Detect which cell encompasses the target text, then output its (x, y) center coordinate. 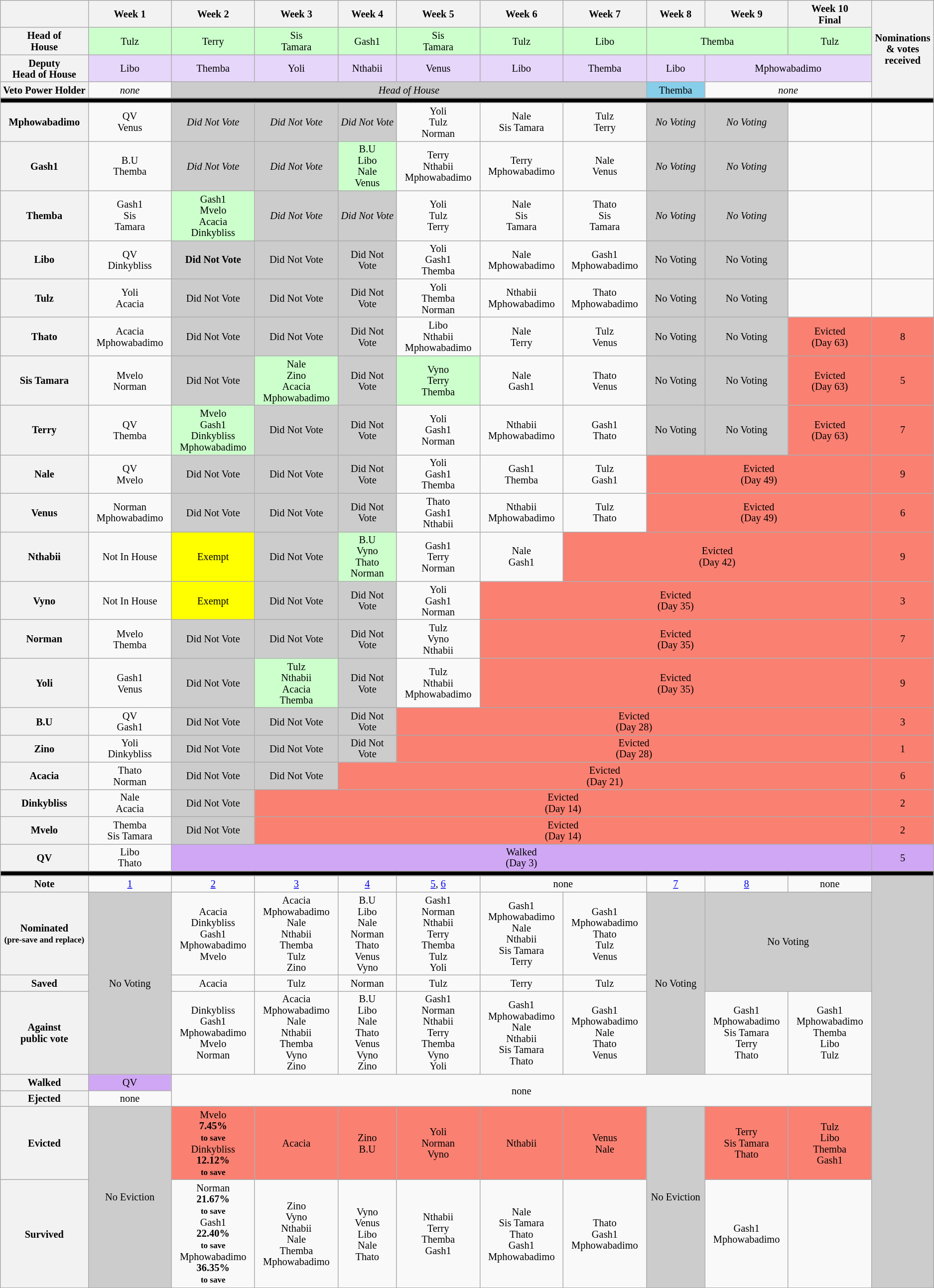
ThatoNorman (130, 776)
B.UThemba (130, 166)
MveloGash1DinkyblissMphowabadimo (213, 430)
NthabiiTerryThembaGash1 (438, 1234)
Nale (44, 474)
AcaciaMphowabadimoNaleNthabiiThembaTulzZino (296, 933)
Week 3 (296, 14)
TerrySis TamaraThato (746, 1143)
QVGash1 (130, 721)
Thato (44, 337)
Norman21.67%to saveGash122.40%to saveMphowabadimo36.35%to save (213, 1234)
Week 1 (130, 14)
ThatoVenus (605, 380)
Survived (44, 1234)
Saved (44, 983)
VynoTerryThemba (438, 380)
Week 4 (367, 14)
Walked(Day 3) (521, 857)
B.ULiboNaleVenus (367, 166)
NaleSis TamaraThatoGash1Mphowabadimo (521, 1234)
TerryMphowabadimo (521, 166)
QVDinkybliss (130, 260)
Againstpublic vote (44, 1033)
AcaciaDinkyblissGash1MphowabadimoMvelo (213, 933)
Week 5 (438, 14)
LiboNthabiiMphowabadimo (438, 337)
NaleSis Tamara (521, 121)
YoliTulzTerry (438, 216)
Gash1Thato (605, 430)
TulzNthabiiAcaciaThemba (296, 683)
TulzNthabiiMphowabadimo (438, 683)
Gash1TerryNorman (438, 557)
AcaciaMphowabadimo (130, 337)
B.ULiboNaleThatoVenusVynoZino (367, 1033)
ThatoMphowabadimo (605, 298)
Mvelo7.45%to saveDinkybliss12.12%to save (213, 1143)
TulzVynoNthabii (438, 638)
Mvelo (44, 830)
YoliThembaNorman (438, 298)
Zino (44, 749)
NaleTerry (521, 337)
Evicted(Day 42) (717, 557)
NaleAcacia (130, 803)
TulzLiboThembaGash1 (830, 1143)
ZinoB.U (367, 1143)
Gash1MphowabadimoThatoTulzVenus (605, 933)
AcaciaMphowabadimoNaleNthabiiThembaVynoZino (296, 1033)
MveloThemba (130, 638)
NaleMphowabadimo (521, 260)
YoliTulzNorman (438, 121)
Gash1NormanNthabiiTerryThembaVynoYoli (438, 1033)
B.ULiboNaleNormanThatoVenusVyno (367, 933)
Week 6 (521, 14)
Week 7 (605, 14)
NaleVenus (605, 166)
Gash1MphowabadimoNaleNthabiiSis TamaraTerry (521, 933)
NaleSisTamara (521, 216)
Nominated(pre-save and replace) (44, 933)
Gash1MphowabadimoThembaLiboTulz (830, 1033)
Dinkybliss (44, 803)
Gash1Themba (521, 474)
Week 8 (676, 14)
Ejected (44, 1098)
YoliNormanVyno (438, 1143)
Gash1SisTamara (130, 216)
Note (44, 884)
MveloNorman (130, 380)
B.U (44, 721)
Gash1MphowabadimoNaleThatoVenus (605, 1033)
TulzThato (605, 513)
VenusNale (605, 1143)
Evicted (44, 1143)
Sis Tamara (44, 380)
TulzTerry (605, 121)
Deputy Head of House (44, 69)
VynoVenusLiboNaleThato (367, 1234)
YoliAcacia (130, 298)
B.UVynoThatoNorman (367, 557)
LiboThato (130, 857)
ThatoGash1Mphowabadimo (605, 1234)
Gash1MphowabadimoSis TamaraTerryThato (746, 1033)
Nominations& votesreceived (903, 49)
ThatoGash1Nthabii (438, 513)
NormanMphowabadimo (130, 513)
TulzGash1 (605, 474)
4 (367, 884)
Gash1NormanNthabiiTerryThembaTulzYoli (438, 933)
DinkyblissGash1MphowabadimoMveloNorman (213, 1033)
ZinoVynoNthabiiNaleThembaMphowabadimo (296, 1234)
5, 6 (438, 884)
QVMvelo (130, 474)
ThatoSisTamara (605, 216)
Week 10Final (830, 14)
Gash1MphowabadimoNaleNthabiiSis TamaraThato (521, 1033)
QVThemba (130, 430)
QVVenus (130, 121)
Vyno (44, 600)
Evicted(Day 21) (605, 776)
TulzVenus (605, 337)
NaleZinoAcaciaMphowabadimo (296, 380)
Veto Power Holder (44, 90)
TerryNthabiiMphowabadimo (438, 166)
Gash1MveloAcaciaDinkybliss (213, 216)
Gash1Venus (130, 683)
YoliDinkybliss (130, 749)
Week 9 (746, 14)
ThembaSis Tamara (130, 830)
Week 2 (213, 14)
Walked (44, 1082)
